Determine the [X, Y] coordinate at the center of the cell enclosing the given text.  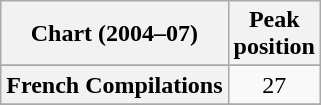
27 [274, 85]
Chart (2004–07) [114, 34]
Peakposition [274, 34]
French Compilations [114, 85]
